Return (x, y) of the center of cell containing provided text 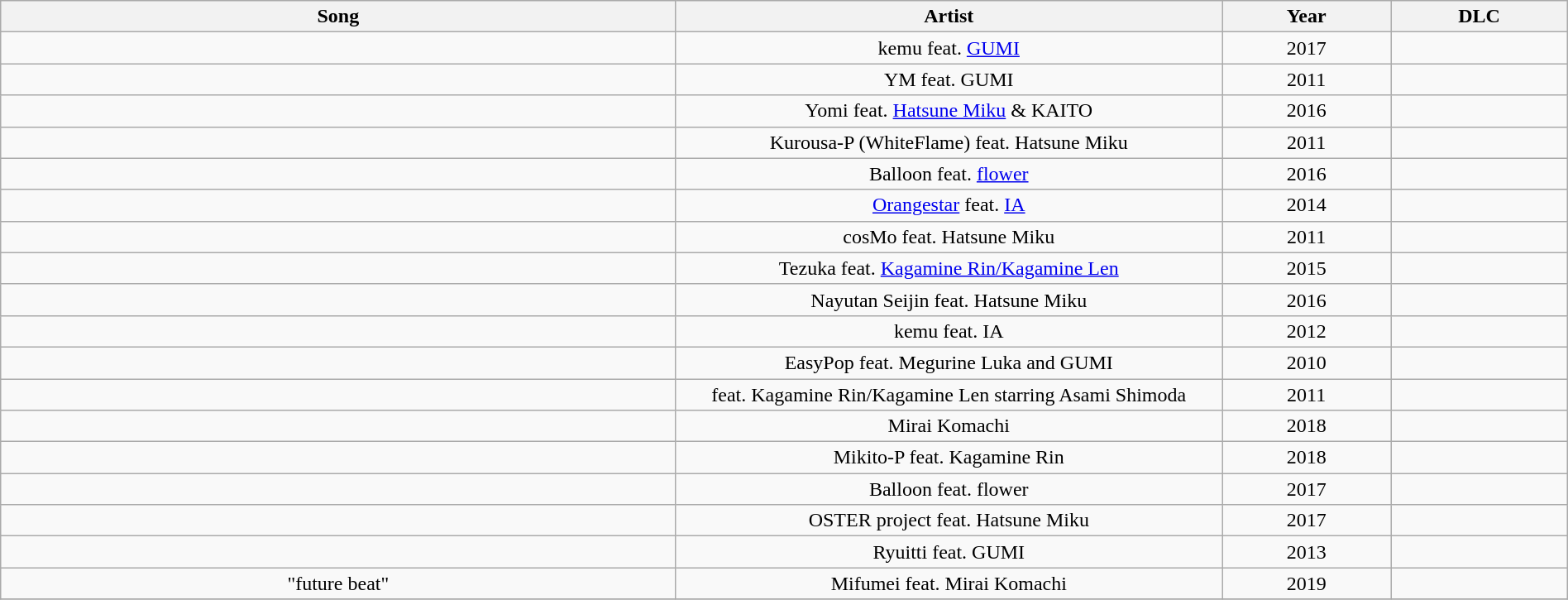
Tezuka feat. Kagamine Rin/Kagamine Len (949, 268)
2012 (1307, 331)
kemu feat. IA (949, 331)
Song (338, 17)
2010 (1307, 362)
Year (1307, 17)
YM feat. GUMI (949, 79)
cosMo feat. Hatsune Miku (949, 237)
Kurousa-P (WhiteFlame) feat. Hatsune Miku (949, 142)
"future beat" (338, 583)
Yomi feat. Hatsune Miku & KAITO (949, 111)
OSTER project feat. Hatsune Miku (949, 521)
EasyPop feat. Megurine Luka and GUMI (949, 362)
Ryuitti feat. GUMI (949, 552)
feat. Kagamine Rin/Kagamine Len starring Asami Shimoda (949, 395)
Mikito-P feat. Kagamine Rin (949, 458)
Mirai Komachi (949, 426)
2019 (1307, 583)
Artist (949, 17)
Nayutan Seijin feat. Hatsune Miku (949, 300)
Mifumei feat. Mirai Komachi (949, 583)
kemu feat. GUMI (949, 48)
DLC (1479, 17)
2015 (1307, 268)
Orangestar feat. IA (949, 205)
2014 (1307, 205)
2013 (1307, 552)
